Capture the cell that displays the provided text and extract its (x, y) central coordinate. 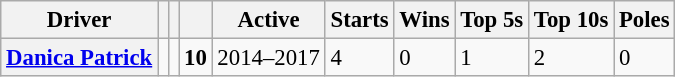
Danica Patrick (80, 58)
Wins (424, 20)
Active (268, 20)
1 (492, 58)
Driver (80, 20)
Starts (360, 20)
Poles (644, 20)
2 (572, 58)
2014–2017 (268, 58)
10 (196, 58)
Top 10s (572, 20)
Top 5s (492, 20)
4 (360, 58)
